Identify which cell holds the provided text, then report its (X, Y) central coordinate. 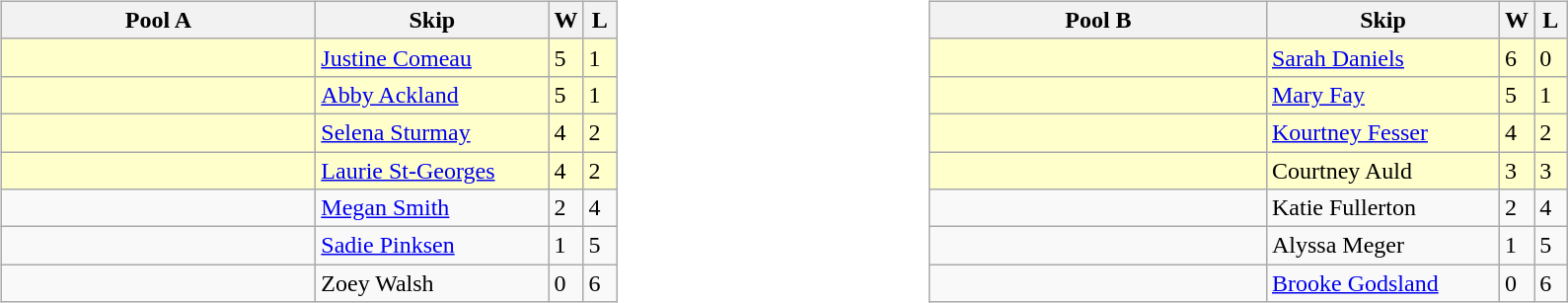
Alyssa Meger (1382, 246)
Kourtney Fesser (1382, 132)
Justine Comeau (432, 57)
Courtney Auld (1382, 171)
Sarah Daniels (1382, 57)
Zoey Walsh (432, 283)
Pool B (1097, 20)
Katie Fullerton (1382, 208)
Sadie Pinksen (432, 246)
Pool A (158, 20)
Abby Ackland (432, 95)
Brooke Godsland (1382, 283)
Mary Fay (1382, 95)
Laurie St-Georges (432, 171)
Megan Smith (432, 208)
Selena Sturmay (432, 132)
